Scan for the cell matching the given text and deliver its (X, Y) coordinate at center. 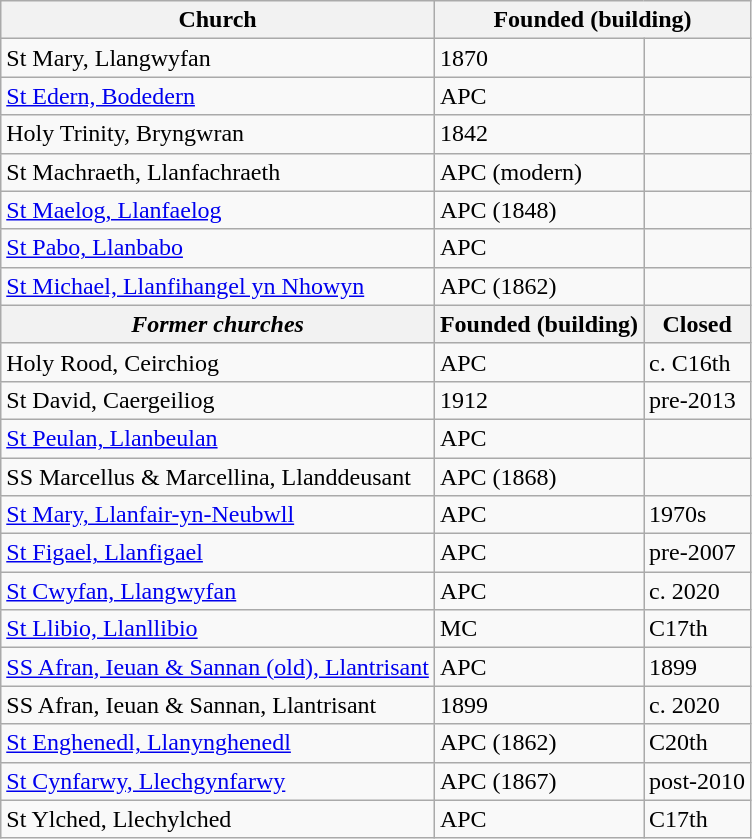
St Cwyfan, Llangwyfan (218, 591)
Former churches (218, 324)
St Machraeth, Llanfachraeth (218, 172)
SS Afran, Ieuan & Sannan (old), Llantrisant (218, 667)
SS Marcellus & Marcellina, Llanddeusant (218, 477)
Holy Rood, Ceirchiog (218, 362)
C20th (698, 743)
St Edern, Bodedern (218, 96)
St Ylched, Llechylched (218, 819)
Church (218, 20)
c. C16th (698, 362)
1912 (538, 400)
APC (1867) (538, 781)
St Mary, Llanfair-yn-Neubwll (218, 515)
St Maelog, Llanfaelog (218, 210)
St David, Caergeiliog (218, 400)
St Llibio, Llanllibio (218, 629)
St Mary, Llangwyfan (218, 58)
1842 (538, 134)
APC (1848) (538, 210)
SS Afran, Ieuan & Sannan, Llantrisant (218, 705)
APC (modern) (538, 172)
post-2010 (698, 781)
Holy Trinity, Bryngwran (218, 134)
St Pabo, Llanbabo (218, 248)
1870 (538, 58)
St Figael, Llanfigael (218, 553)
APC (1868) (538, 477)
1970s (698, 515)
pre-2013 (698, 400)
St Cynfarwy, Llechgynfarwy (218, 781)
MC (538, 629)
pre-2007 (698, 553)
Closed (698, 324)
St Enghenedl, Llanynghenedl (218, 743)
St Peulan, Llanbeulan (218, 438)
St Michael, Llanfihangel yn Nhowyn (218, 286)
